For the text-containing cell, return its midpoint in [X, Y] coordinate format. 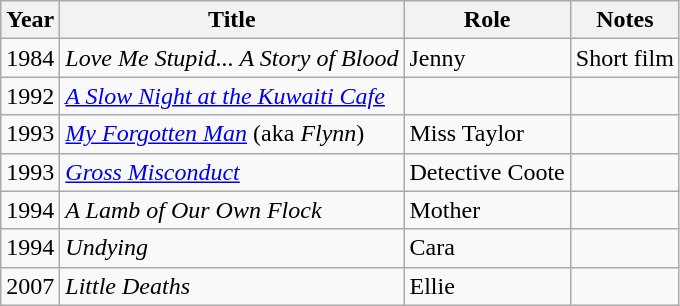
Undying [232, 248]
Cara [487, 248]
Ellie [487, 286]
Miss Taylor [487, 134]
1992 [30, 96]
Notes [624, 20]
A Slow Night at the Kuwaiti Cafe [232, 96]
Little Deaths [232, 286]
Detective Coote [487, 172]
Mother [487, 210]
Role [487, 20]
Jenny [487, 58]
Year [30, 20]
Gross Misconduct [232, 172]
Love Me Stupid... A Story of Blood [232, 58]
Short film [624, 58]
1984 [30, 58]
Title [232, 20]
2007 [30, 286]
My Forgotten Man (aka Flynn) [232, 134]
A Lamb of Our Own Flock [232, 210]
